Return the [x, y] coordinate for the center point of the cell that contains the specified text.  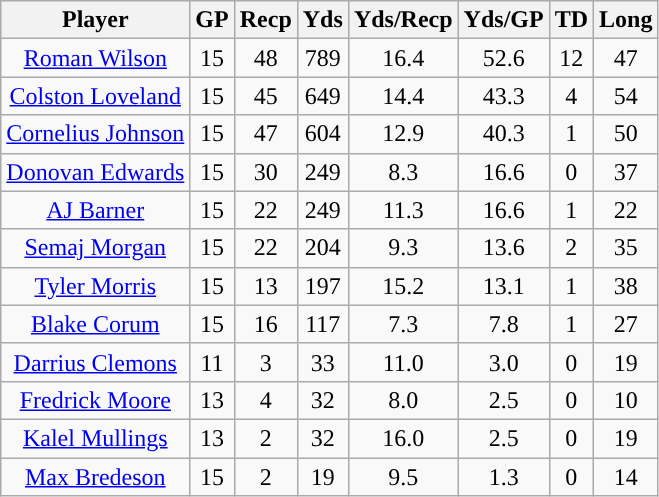
27 [626, 324]
11.3 [403, 210]
Player [96, 20]
54 [626, 96]
1.3 [504, 477]
Yds/GP [504, 20]
16.0 [403, 438]
14.4 [403, 96]
3.0 [504, 362]
50 [626, 134]
11 [212, 362]
GP [212, 20]
9.3 [403, 248]
604 [322, 134]
7.8 [504, 324]
48 [266, 58]
13.1 [504, 286]
Kalel Mullings [96, 438]
33 [322, 362]
10 [626, 400]
Max Bredeson [96, 477]
Yds/Recp [403, 20]
11.0 [403, 362]
30 [266, 172]
3 [266, 362]
117 [322, 324]
37 [626, 172]
43.3 [504, 96]
16 [266, 324]
14 [626, 477]
12 [571, 58]
204 [322, 248]
38 [626, 286]
Tyler Morris [96, 286]
Fredrick Moore [96, 400]
AJ Barner [96, 210]
12.9 [403, 134]
15.2 [403, 286]
Semaj Morgan [96, 248]
Cornelius Johnson [96, 134]
Recp [266, 20]
Blake Corum [96, 324]
35 [626, 248]
13.6 [504, 248]
52.6 [504, 58]
Donovan Edwards [96, 172]
9.5 [403, 477]
Colston Loveland [96, 96]
Darrius Clemons [96, 362]
789 [322, 58]
8.0 [403, 400]
649 [322, 96]
Roman Wilson [96, 58]
Long [626, 20]
16.4 [403, 58]
197 [322, 286]
7.3 [403, 324]
45 [266, 96]
TD [571, 20]
Yds [322, 20]
40.3 [504, 134]
8.3 [403, 172]
